Identify which cell holds the provided text, then report its [X, Y] central coordinate. 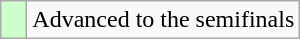
Advanced to the semifinals [164, 20]
